For the text-containing cell, return its midpoint in [x, y] coordinate format. 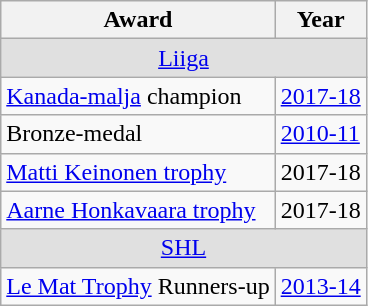
Liiga [184, 58]
SHL [184, 248]
Kanada-malja champion [138, 96]
Bronze-medal [138, 134]
Matti Keinonen trophy [138, 172]
Le Mat Trophy Runners-up [138, 286]
Aarne Honkavaara trophy [138, 210]
Award [138, 20]
2010-11 [320, 134]
Year [320, 20]
2013-14 [320, 286]
